Scan for the cell matching the given text and deliver its (x, y) coordinate at center. 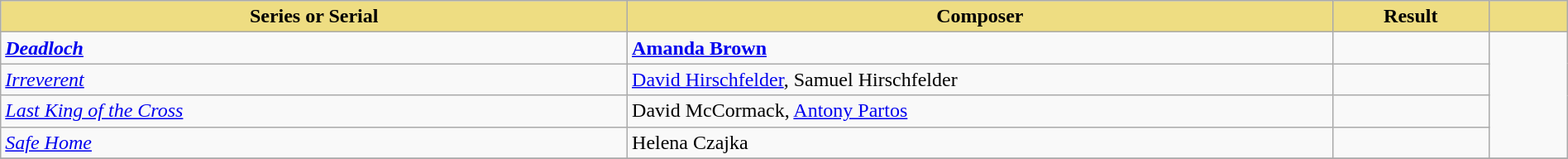
Irreverent (314, 79)
Composer (981, 17)
David Hirschfelder, Samuel Hirschfelder (981, 79)
Amanda Brown (981, 48)
David McCormack, Antony Partos (981, 111)
Last King of the Cross (314, 111)
Deadloch (314, 48)
Result (1411, 17)
Series or Serial (314, 17)
Safe Home (314, 142)
Helena Czajka (981, 142)
